Find where the given text appears and provide that cell's center as [X, Y] coordinate. 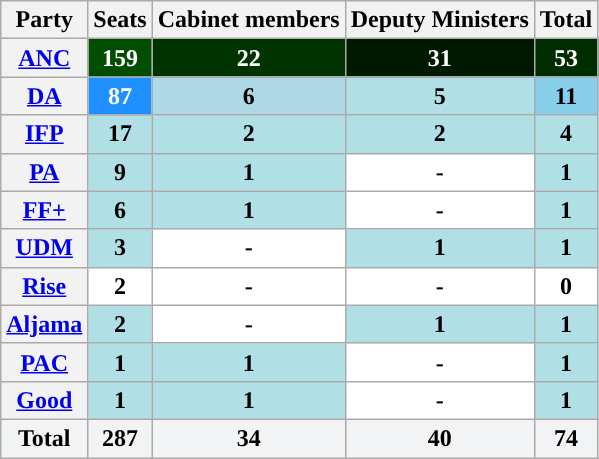
Rise [44, 286]
40 [440, 438]
Good [44, 400]
Party [44, 20]
Aljama [44, 324]
ANC [44, 58]
PAC [44, 362]
87 [120, 96]
11 [566, 96]
5 [440, 96]
53 [566, 58]
Cabinet members [248, 20]
74 [566, 438]
3 [120, 248]
DA [44, 96]
34 [248, 438]
UDM [44, 248]
Seats [120, 20]
31 [440, 58]
9 [120, 172]
PA [44, 172]
Deputy Ministers [440, 20]
22 [248, 58]
4 [566, 134]
159 [120, 58]
0 [566, 286]
IFP [44, 134]
287 [120, 438]
FF+ [44, 210]
17 [120, 134]
